From the cell containing the given text, extract its center point as (x, y) coordinate. 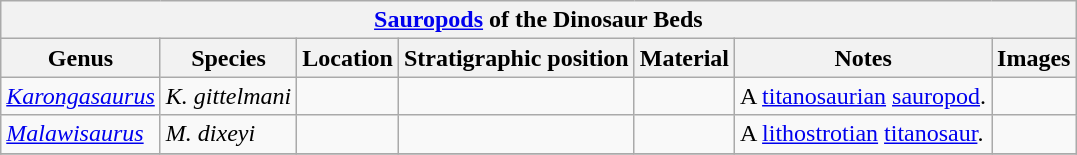
A lithostrotian titanosaur. (864, 134)
Species (228, 58)
M. dixeyi (228, 134)
Material (684, 58)
Karongasaurus (81, 96)
Malawisaurus (81, 134)
Genus (81, 58)
Location (348, 58)
Images (1034, 58)
A titanosaurian sauropod. (864, 96)
Sauropods of the Dinosaur Beds (538, 20)
Notes (864, 58)
Stratigraphic position (516, 58)
K. gittelmani (228, 96)
